Extract the (x, y) coordinate from the center of the cell holding the provided text.  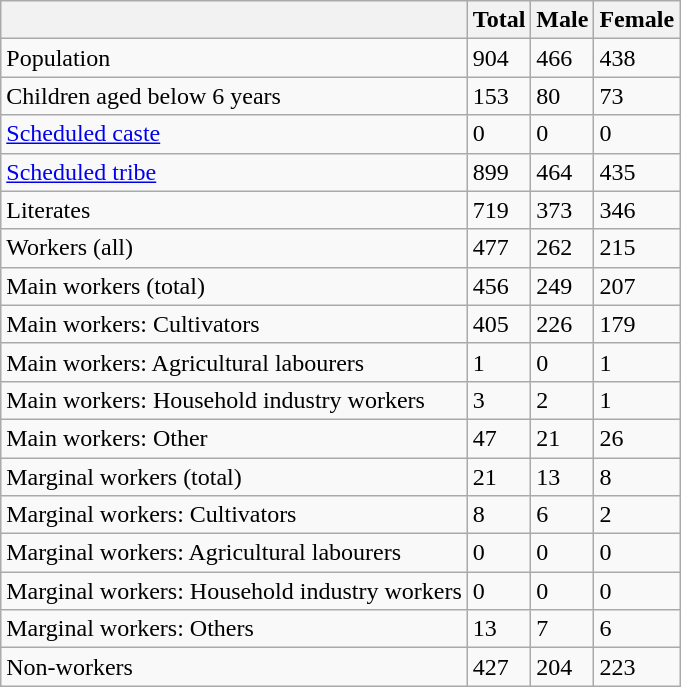
Total (499, 20)
456 (499, 286)
Scheduled tribe (234, 172)
904 (499, 58)
Population (234, 58)
Non-workers (234, 667)
207 (637, 286)
179 (637, 324)
Main workers: Other (234, 438)
466 (562, 58)
Workers (all) (234, 248)
Male (562, 20)
Marginal workers: Agricultural labourers (234, 553)
Main workers (total) (234, 286)
223 (637, 667)
405 (499, 324)
73 (637, 96)
899 (499, 172)
Female (637, 20)
26 (637, 438)
Main workers: Cultivators (234, 324)
Literates (234, 210)
477 (499, 248)
438 (637, 58)
226 (562, 324)
Main workers: Agricultural labourers (234, 362)
Scheduled caste (234, 134)
464 (562, 172)
Marginal workers (total) (234, 477)
435 (637, 172)
Marginal workers: Cultivators (234, 515)
80 (562, 96)
346 (637, 210)
373 (562, 210)
Marginal workers: Others (234, 629)
153 (499, 96)
204 (562, 667)
262 (562, 248)
Main workers: Household industry workers (234, 400)
7 (562, 629)
3 (499, 400)
719 (499, 210)
47 (499, 438)
249 (562, 286)
Marginal workers: Household industry workers (234, 591)
Children aged below 6 years (234, 96)
427 (499, 667)
215 (637, 248)
